Detect which cell encompasses the target text, then output its (X, Y) center coordinate. 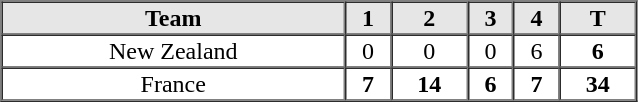
New Zealand (174, 50)
34 (598, 84)
3 (491, 18)
Team (174, 18)
T (598, 18)
14 (430, 84)
2 (430, 18)
1 (368, 18)
France (174, 84)
4 (536, 18)
